Find where the given text appears and provide that cell's center as [x, y] coordinate. 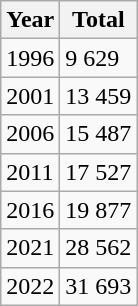
17 527 [98, 172]
13 459 [98, 96]
2016 [30, 210]
28 562 [98, 248]
15 487 [98, 134]
2021 [30, 248]
2011 [30, 172]
9 629 [98, 58]
2006 [30, 134]
Year [30, 20]
2022 [30, 286]
31 693 [98, 286]
2001 [30, 96]
1996 [30, 58]
19 877 [98, 210]
Total [98, 20]
